Detect which cell encompasses the target text, then output its [x, y] center coordinate. 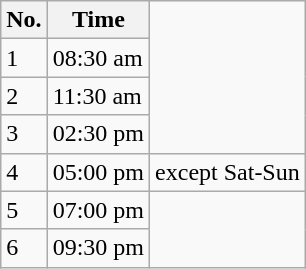
09:30 pm [98, 248]
Time [98, 20]
11:30 am [98, 96]
02:30 pm [98, 134]
07:00 pm [98, 210]
2 [24, 96]
No. [24, 20]
1 [24, 58]
except Sat-Sun [228, 172]
3 [24, 134]
05:00 pm [98, 172]
6 [24, 248]
08:30 am [98, 58]
5 [24, 210]
4 [24, 172]
